Output the (x, y) coordinate of the center of the cell containing the given text.  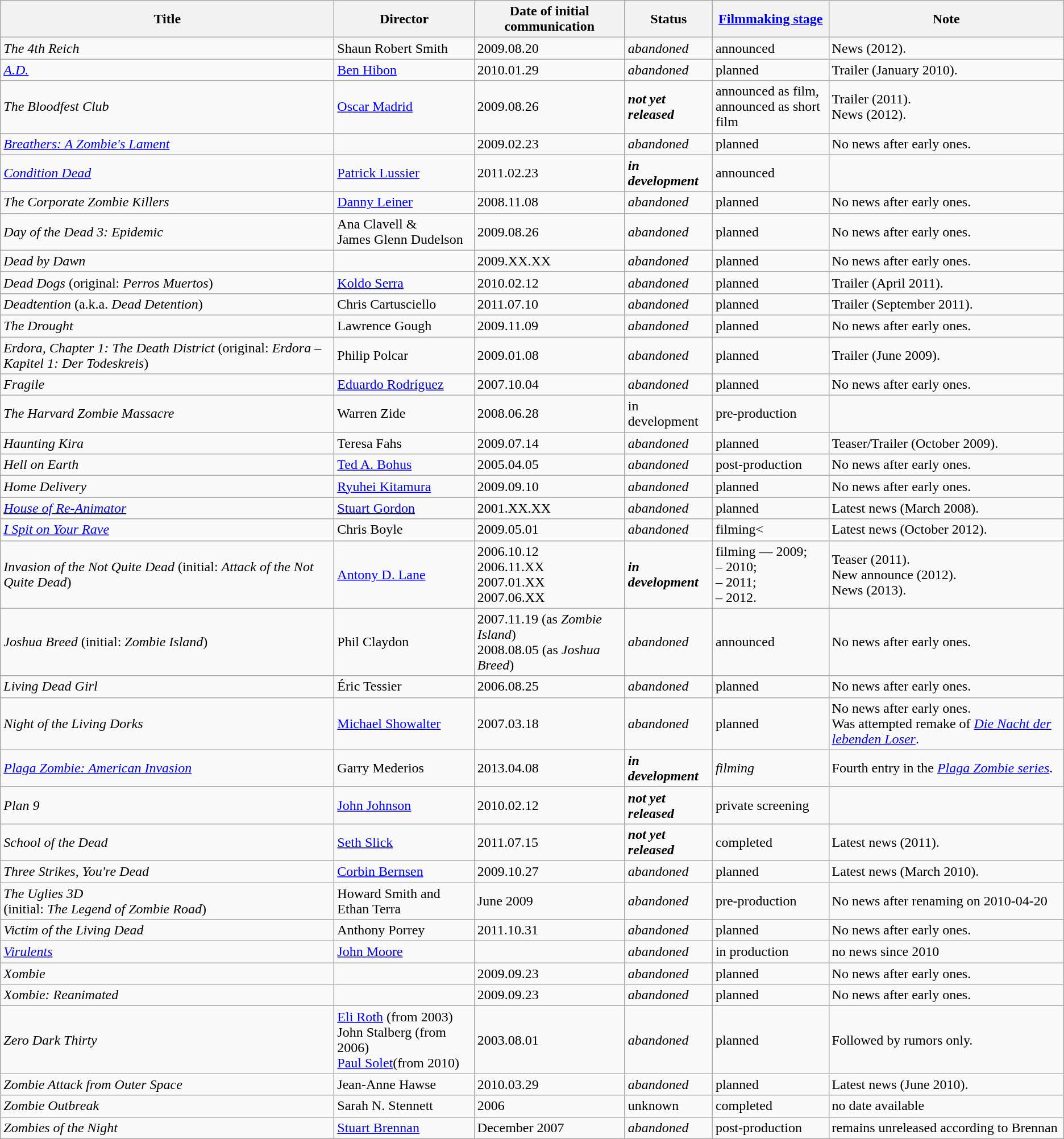
Haunting Kira (167, 443)
unknown (668, 1106)
2009.11.09 (549, 326)
2011.10.31 (549, 930)
filming< (771, 530)
Hell on Earth (167, 465)
News (2012). (946, 48)
Day of the Dead 3: Epidemic (167, 232)
in production (771, 952)
Followed by rumors only. (946, 1040)
Corbin Bernsen (405, 871)
Victim of the Living Dead (167, 930)
2008.06.28 (549, 414)
Latest news (March 2010). (946, 871)
Patrick Lussier (405, 173)
2009.XX.XX (549, 261)
The Bloodfest Club (167, 107)
Note (946, 19)
private screening (771, 805)
Xombie (167, 974)
Koldo Serra (405, 282)
I Spit on Your Rave (167, 530)
Shaun Robert Smith (405, 48)
Anthony Porrey (405, 930)
2007.03.18 (549, 724)
2009.10.27 (549, 871)
Status (668, 19)
2009.07.14 (549, 443)
Dead by Dawn (167, 261)
2007.11.19 (as Zombie Island) 2008.08.05 (as Joshua Breed) (549, 642)
Zombie Outbreak (167, 1106)
2006.08.25 (549, 687)
School of the Dead (167, 842)
Zero Dark Thirty (167, 1040)
Invasion of the Not Quite Dead (initial: Attack of the Not Quite Dead) (167, 574)
John Moore (405, 952)
Ben Hibon (405, 70)
Teaser (2011). New announce (2012). News (2013). (946, 574)
remains unreleased according to Brennan (946, 1128)
Latest news (2011). (946, 842)
Night of the Living Dorks (167, 724)
2001.XX.XX (549, 508)
Teaser/Trailer (October 2009). (946, 443)
Chris Boyle (405, 530)
Trailer (April 2011). (946, 282)
Breathers: A Zombie's Lament (167, 144)
filming (771, 768)
John Johnson (405, 805)
2009.01.08 (549, 355)
Zombie Attack from Outer Space (167, 1084)
Philip Polcar (405, 355)
Sarah N. Stennett (405, 1106)
The Drought (167, 326)
Antony D. Lane (405, 574)
December 2007 (549, 1128)
2003.08.01 (549, 1040)
2007.10.04 (549, 385)
Éric Tessier (405, 687)
Home Delivery (167, 487)
Ryuhei Kitamura (405, 487)
Latest news (June 2010). (946, 1084)
House of Re-Animator (167, 508)
2011.07.15 (549, 842)
2009.02.23 (549, 144)
Latest news (March 2008). (946, 508)
June 2009 (549, 900)
The Corporate Zombie Killers (167, 202)
Stuart Gordon (405, 508)
Seth Slick (405, 842)
No news after early ones. Was attempted remake of Die Nacht der lebenden Loser. (946, 724)
Dead Dogs (original: Perros Muertos) (167, 282)
Jean-Anne Hawse (405, 1084)
Plan 9 (167, 805)
Erdora, Chapter 1: The Death District (original: Erdora – Kapitel 1: Der Todeskreis) (167, 355)
Michael Showalter (405, 724)
2010.01.29 (549, 70)
Teresa Fahs (405, 443)
Ted A. Bohus (405, 465)
2005.04.05 (549, 465)
2006 (549, 1106)
Deadtention (a.k.a. Dead Detention) (167, 304)
Director (405, 19)
The Uglies 3D(initial: The Legend of Zombie Road) (167, 900)
Date of initial communication (549, 19)
Lawrence Gough (405, 326)
Trailer (June 2009). (946, 355)
Three Strikes, You're Dead (167, 871)
Ana Clavell & James Glenn Dudelson (405, 232)
2009.08.20 (549, 48)
The Harvard Zombie Massacre (167, 414)
Trailer (September 2011). (946, 304)
Oscar Madrid (405, 107)
filming — 2009;– 2010;– 2011;– 2012. (771, 574)
Chris Cartusciello (405, 304)
Virulents (167, 952)
Eli Roth (from 2003)John Stalberg (from 2006)Paul Solet(from 2010) (405, 1040)
Xombie: Reanimated (167, 995)
2006.10.122006.11.XX2007.01.XX2007.06.XX (549, 574)
Eduardo Rodríguez (405, 385)
The 4th Reich (167, 48)
Joshua Breed (initial: Zombie Island) (167, 642)
Garry Mederios (405, 768)
Warren Zide (405, 414)
Filmmaking stage (771, 19)
2009.09.10 (549, 487)
2011.02.23 (549, 173)
Fragile (167, 385)
Fourth entry in the Plaga Zombie series. (946, 768)
Zombies of the Night (167, 1128)
Title (167, 19)
A.D. (167, 70)
Trailer (2011). News (2012). (946, 107)
no news since 2010 (946, 952)
Phil Claydon (405, 642)
Stuart Brennan (405, 1128)
Living Dead Girl (167, 687)
Plaga Zombie: American Invasion (167, 768)
2011.07.10 (549, 304)
no date available (946, 1106)
2010.03.29 (549, 1084)
No news after renaming on 2010-04-20 (946, 900)
Condition Dead (167, 173)
announced as film, announced as short film (771, 107)
2008.11.08 (549, 202)
2009.05.01 (549, 530)
Latest news (October 2012). (946, 530)
Howard Smith and Ethan Terra (405, 900)
Trailer (January 2010). (946, 70)
Danny Leiner (405, 202)
2013.04.08 (549, 768)
